From the cell containing the given text, extract its center point as (x, y) coordinate. 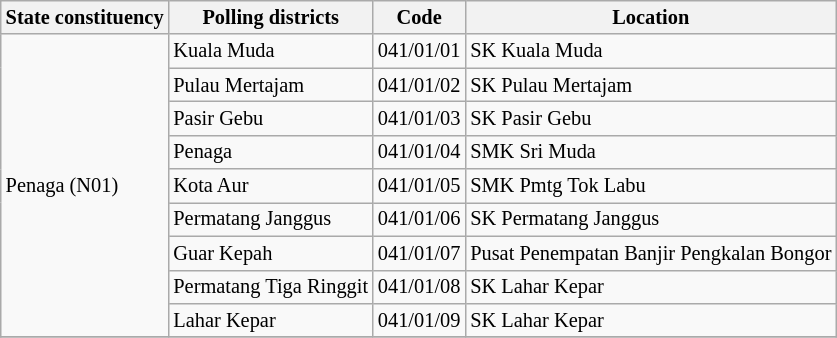
041/01/02 (419, 85)
041/01/07 (419, 253)
SK Permatang Janggus (650, 219)
041/01/05 (419, 186)
041/01/03 (419, 118)
Pusat Penempatan Banjir Pengkalan Bongor (650, 253)
Penaga (N01) (85, 186)
SK Kuala Muda (650, 51)
041/01/06 (419, 219)
SK Pasir Gebu (650, 118)
SMK Pmtg Tok Labu (650, 186)
SMK Sri Muda (650, 152)
Kuala Muda (270, 51)
Guar Kepah (270, 253)
Location (650, 17)
Pulau Mertajam (270, 85)
041/01/09 (419, 320)
State constituency (85, 17)
Pasir Gebu (270, 118)
Penaga (270, 152)
041/01/01 (419, 51)
Kota Aur (270, 186)
Permatang Janggus (270, 219)
Code (419, 17)
Permatang Tiga Ringgit (270, 287)
SK Pulau Mertajam (650, 85)
041/01/08 (419, 287)
Polling districts (270, 17)
Lahar Kepar (270, 320)
041/01/04 (419, 152)
